Locate the cell with the specified text and output its (x, y) center coordinate. 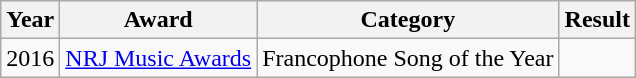
Francophone Song of the Year (408, 58)
NRJ Music Awards (158, 58)
Year (30, 20)
2016 (30, 58)
Category (408, 20)
Result (597, 20)
Award (158, 20)
